Locate the cell with the specified text and output its [x, y] center coordinate. 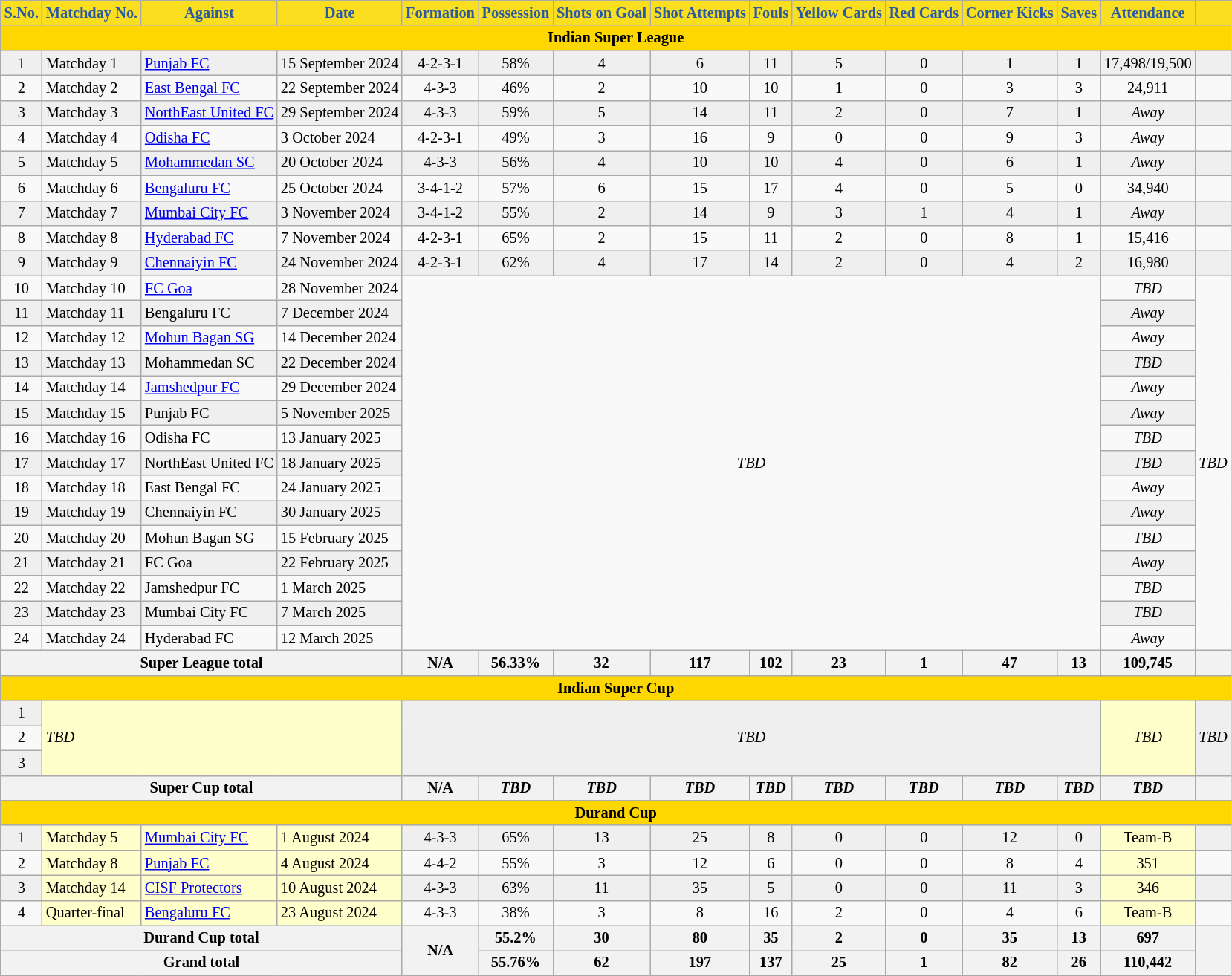
4-4-2 [440, 863]
Shot Attempts [700, 13]
Matchday 19 [92, 513]
Fouls [771, 13]
351 [1147, 863]
Grand total [201, 963]
Attendance [1147, 13]
Matchday 7 [92, 213]
57% [516, 188]
Matchday 11 [92, 313]
17,498/19,500 [1147, 63]
24 [22, 638]
Matchday 22 [92, 588]
Matchday 16 [92, 437]
S.No. [22, 13]
56% [516, 163]
30 [602, 938]
Matchday 21 [92, 563]
26 [1079, 963]
Matchday No. [92, 13]
110,442 [1147, 963]
102 [771, 663]
18 January 2025 [340, 463]
Matchday 17 [92, 463]
Matchday 12 [92, 338]
Matchday 20 [92, 538]
19 [22, 513]
7 November 2024 [340, 238]
Matchday 9 [92, 263]
24,911 [1147, 88]
Durand Cup total [201, 938]
22 December 2024 [340, 363]
Possession [516, 13]
46% [516, 88]
Matchday 3 [92, 113]
Quarter-final [92, 913]
15 February 2025 [340, 538]
117 [700, 663]
56.33% [516, 663]
Super League total [201, 663]
23 August 2024 [340, 913]
62 [602, 963]
109,745 [1147, 663]
20 October 2024 [340, 163]
Matchday 1 [92, 63]
15,416 [1147, 238]
CISF Protectors [210, 888]
62% [516, 263]
18 [22, 488]
58% [516, 63]
80 [700, 938]
Indian Super Cup [616, 688]
15 September 2024 [340, 63]
Saves [1079, 13]
63% [516, 888]
Matchday 18 [92, 488]
32 [602, 663]
22 September 2024 [340, 88]
59% [516, 113]
22 [22, 588]
28 November 2024 [340, 288]
12 March 2025 [340, 638]
82 [1010, 963]
7 December 2024 [340, 313]
Formation [440, 13]
1 August 2024 [340, 838]
13 January 2025 [340, 437]
29 September 2024 [340, 113]
Matchday 2 [92, 88]
7 March 2025 [340, 613]
5 November 2025 [340, 413]
24 January 2025 [340, 488]
Matchday 24 [92, 638]
14 December 2024 [340, 338]
Date [340, 13]
346 [1147, 888]
137 [771, 963]
Matchday 15 [92, 413]
Matchday 6 [92, 188]
Corner Kicks [1010, 13]
Super Cup total [201, 788]
30 January 2025 [340, 513]
1 March 2025 [340, 588]
Matchday 4 [92, 138]
55.2% [516, 938]
Yellow Cards [839, 13]
20 [22, 538]
Indian Super League [616, 38]
47 [1010, 663]
22 February 2025 [340, 563]
Shots on Goal [602, 13]
Matchday 10 [92, 288]
34,940 [1147, 188]
Matchday 23 [92, 613]
24 November 2024 [340, 263]
38% [516, 913]
21 [22, 563]
Red Cards [924, 13]
3 October 2024 [340, 138]
25 October 2024 [340, 188]
697 [1147, 938]
3 November 2024 [340, 213]
49% [516, 138]
16,980 [1147, 263]
10 August 2024 [340, 888]
4 August 2024 [340, 863]
Against [210, 13]
Matchday 13 [92, 363]
Durand Cup [616, 813]
55.76% [516, 963]
197 [700, 963]
29 December 2024 [340, 388]
